Determine the [x, y] coordinate at the center of the cell enclosing the given text.  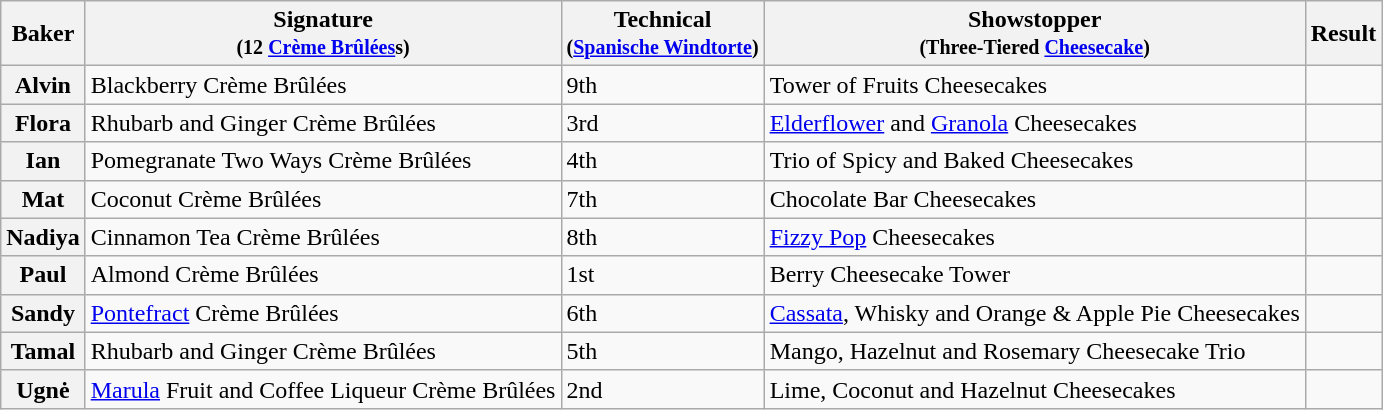
Technical(Spanische Windtorte) [662, 34]
Marula Fruit and Coffee Liqueur Crème Brûlées [323, 389]
Chocolate Bar Cheesecakes [1034, 199]
Tower of Fruits Cheesecakes [1034, 85]
1st [662, 275]
Pomegranate Two Ways Crème Brûlées [323, 161]
Mango, Hazelnut and Rosemary Cheesecake Trio [1034, 351]
Flora [43, 123]
4th [662, 161]
Elderflower and Granola Cheesecakes [1034, 123]
Paul [43, 275]
6th [662, 313]
Fizzy Pop Cheesecakes [1034, 237]
Result [1343, 34]
Alvin [43, 85]
Signature(12 Crème Brûléess) [323, 34]
Sandy [43, 313]
Cinnamon Tea Crème Brûlées [323, 237]
Lime, Coconut and Hazelnut Cheesecakes [1034, 389]
Ugnė [43, 389]
Blackberry Crème Brûlées [323, 85]
Tamal [43, 351]
8th [662, 237]
Coconut Crème Brûlées [323, 199]
Trio of Spicy and Baked Cheesecakes [1034, 161]
Mat [43, 199]
Berry Cheesecake Tower [1034, 275]
Cassata, Whisky and Orange & Apple Pie Cheesecakes [1034, 313]
Pontefract Crème Brûlées [323, 313]
Showstopper(Three-Tiered Cheesecake) [1034, 34]
5th [662, 351]
9th [662, 85]
Ian [43, 161]
2nd [662, 389]
7th [662, 199]
3rd [662, 123]
Nadiya [43, 237]
Baker [43, 34]
Almond Crème Brûlées [323, 275]
